Capture the cell that displays the provided text and extract its [x, y] central coordinate. 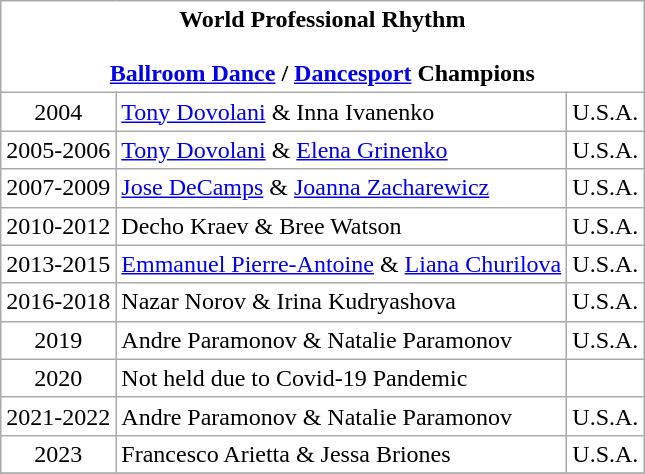
2019 [58, 340]
2007-2009 [58, 188]
2020 [58, 378]
2013-2015 [58, 264]
2023 [58, 454]
2004 [58, 112]
2005-2006 [58, 150]
Tony Dovolani & Elena Grinenko [342, 150]
World Professional RhythmBallroom Dance / Dancesport Champions [322, 47]
2010-2012 [58, 226]
Jose DeCamps & Joanna Zacharewicz [342, 188]
Nazar Norov & Irina Kudryashova [342, 302]
Tony Dovolani & Inna Ivanenko [342, 112]
2016-2018 [58, 302]
Decho Kraev & Bree Watson [342, 226]
Emmanuel Pierre-Antoine & Liana Churilova [342, 264]
2021-2022 [58, 416]
Not held due to Covid-19 Pandemic [342, 378]
Francesco Arietta & Jessa Briones [342, 454]
